Capture the cell that displays the provided text and extract its (X, Y) central coordinate. 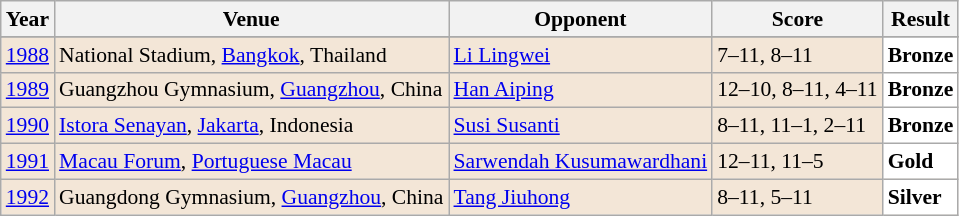
Istora Senayan, Jakarta, Indonesia (251, 126)
Opponent (580, 19)
Guangdong Gymnasium, Guangzhou, China (251, 197)
7–11, 8–11 (797, 55)
Silver (921, 197)
Result (921, 19)
Gold (921, 162)
12–10, 8–11, 4–11 (797, 90)
Tang Jiuhong (580, 197)
Macau Forum, Portuguese Macau (251, 162)
8–11, 11–1, 2–11 (797, 126)
Guangzhou Gymnasium, Guangzhou, China (251, 90)
Score (797, 19)
8–11, 5–11 (797, 197)
1989 (28, 90)
Year (28, 19)
12–11, 11–5 (797, 162)
Sarwendah Kusumawardhani (580, 162)
1988 (28, 55)
Susi Susanti (580, 126)
Li Lingwei (580, 55)
1991 (28, 162)
1992 (28, 197)
National Stadium, Bangkok, Thailand (251, 55)
1990 (28, 126)
Han Aiping (580, 90)
Venue (251, 19)
